Return [X, Y] of the center of cell containing provided text 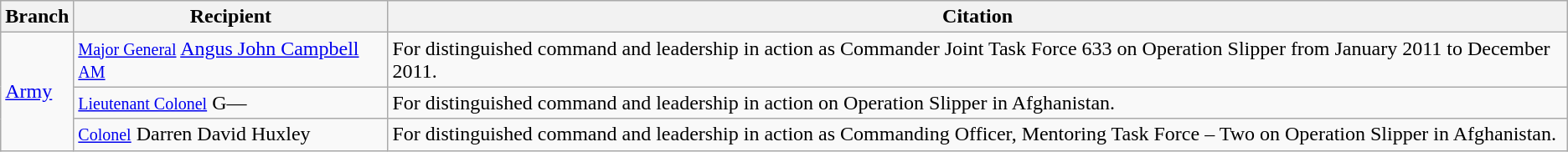
Lieutenant Colonel G— [231, 103]
Branch [37, 17]
For distinguished command and leadership in action as Commander Joint Task Force 633 on Operation Slipper from January 2011 to December 2011. [977, 60]
For distinguished command and leadership in action as Commanding Officer, Mentoring Task Force – Two on Operation Slipper in Afghanistan. [977, 134]
Major General Angus John Campbell AM [231, 60]
Army [37, 92]
Colonel Darren David Huxley [231, 134]
Recipient [231, 17]
Citation [977, 17]
For distinguished command and leadership in action on Operation Slipper in Afghanistan. [977, 103]
